Return the (x, y) coordinate for the center point of the cell that contains the specified text.  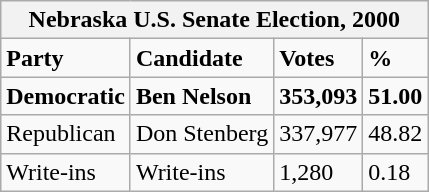
0.18 (396, 172)
% (396, 58)
Ben Nelson (202, 96)
Nebraska U.S. Senate Election, 2000 (214, 20)
Democratic (66, 96)
Votes (318, 58)
337,977 (318, 134)
48.82 (396, 134)
Don Stenberg (202, 134)
Republican (66, 134)
Party (66, 58)
51.00 (396, 96)
1,280 (318, 172)
353,093 (318, 96)
Candidate (202, 58)
